Pinpoint the cell where the given text exists, returning its (x, y) midpoint coordinate. 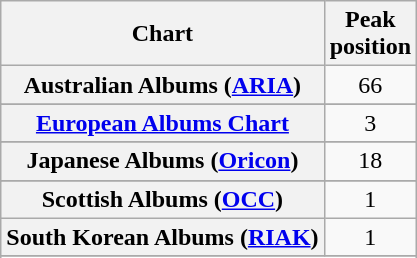
66 (370, 85)
Scottish Albums (OCC) (162, 199)
European Albums Chart (162, 123)
Chart (162, 34)
Japanese Albums (Oricon) (162, 161)
18 (370, 161)
Peakposition (370, 34)
Australian Albums (ARIA) (162, 85)
South Korean Albums (RIAK) (162, 237)
3 (370, 123)
